Return the [X, Y] coordinate for the center point of the cell that contains the specified text.  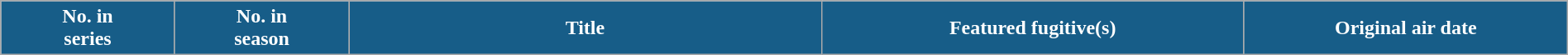
Original air date [1406, 28]
No. inseason [261, 28]
Featured fugitive(s) [1032, 28]
No. inseries [88, 28]
Title [586, 28]
